Locate the cell with the specified text and output its [x, y] center coordinate. 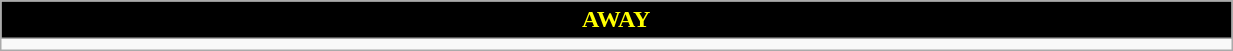
AWAY [616, 20]
